Detect which cell encompasses the target text, then output its (x, y) center coordinate. 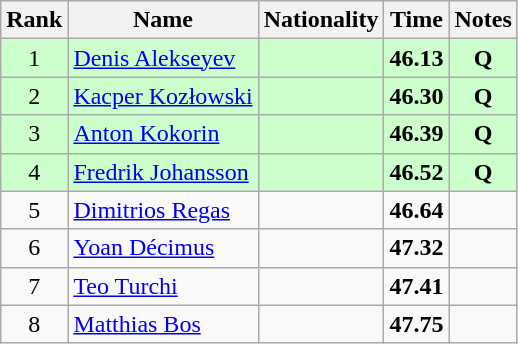
46.52 (416, 172)
Anton Kokorin (163, 134)
Nationality (321, 20)
Dimitrios Regas (163, 210)
2 (34, 96)
Notes (483, 20)
Time (416, 20)
46.30 (416, 96)
Denis Alekseyev (163, 58)
47.75 (416, 324)
7 (34, 286)
Teo Turchi (163, 286)
Fredrik Johansson (163, 172)
Name (163, 20)
47.41 (416, 286)
Rank (34, 20)
1 (34, 58)
3 (34, 134)
5 (34, 210)
46.64 (416, 210)
4 (34, 172)
Yoan Décimus (163, 248)
Matthias Bos (163, 324)
6 (34, 248)
46.39 (416, 134)
Kacper Kozłowski (163, 96)
47.32 (416, 248)
46.13 (416, 58)
8 (34, 324)
